Return the [X, Y] coordinate for the center point of the cell that contains the specified text.  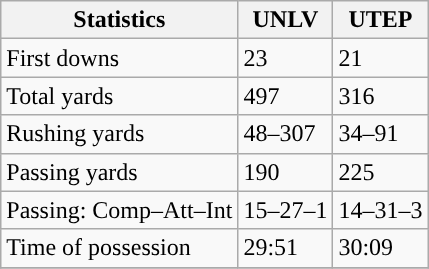
21 [380, 58]
48–307 [286, 134]
225 [380, 172]
Time of possession [120, 248]
34–91 [380, 134]
UTEP [380, 20]
Statistics [120, 20]
14–31–3 [380, 210]
Rushing yards [120, 134]
Total yards [120, 96]
Passing: Comp–Att–Int [120, 210]
Passing yards [120, 172]
UNLV [286, 20]
316 [380, 96]
497 [286, 96]
23 [286, 58]
29:51 [286, 248]
30:09 [380, 248]
15–27–1 [286, 210]
190 [286, 172]
First downs [120, 58]
